From the cell containing the given text, extract its center point as (X, Y) coordinate. 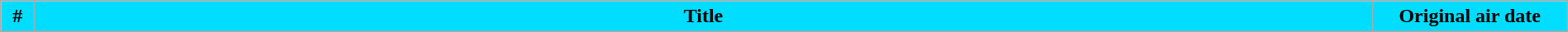
Title (703, 16)
Original air date (1470, 16)
# (18, 16)
